Find where the given text appears and provide that cell's center as (X, Y) coordinate. 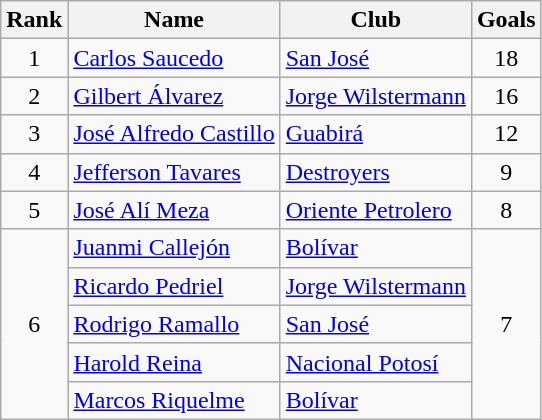
4 (34, 172)
12 (506, 134)
Ricardo Pedriel (174, 286)
Jefferson Tavares (174, 172)
16 (506, 96)
5 (34, 210)
Oriente Petrolero (376, 210)
Destroyers (376, 172)
Gilbert Álvarez (174, 96)
Marcos Riquelme (174, 400)
2 (34, 96)
José Alí Meza (174, 210)
Nacional Potosí (376, 362)
Club (376, 20)
Guabirá (376, 134)
3 (34, 134)
9 (506, 172)
Harold Reina (174, 362)
Rodrigo Ramallo (174, 324)
7 (506, 324)
Goals (506, 20)
Rank (34, 20)
Carlos Saucedo (174, 58)
Name (174, 20)
Juanmi Callejón (174, 248)
José Alfredo Castillo (174, 134)
1 (34, 58)
6 (34, 324)
8 (506, 210)
18 (506, 58)
